From the cell containing the given text, extract its center point as [X, Y] coordinate. 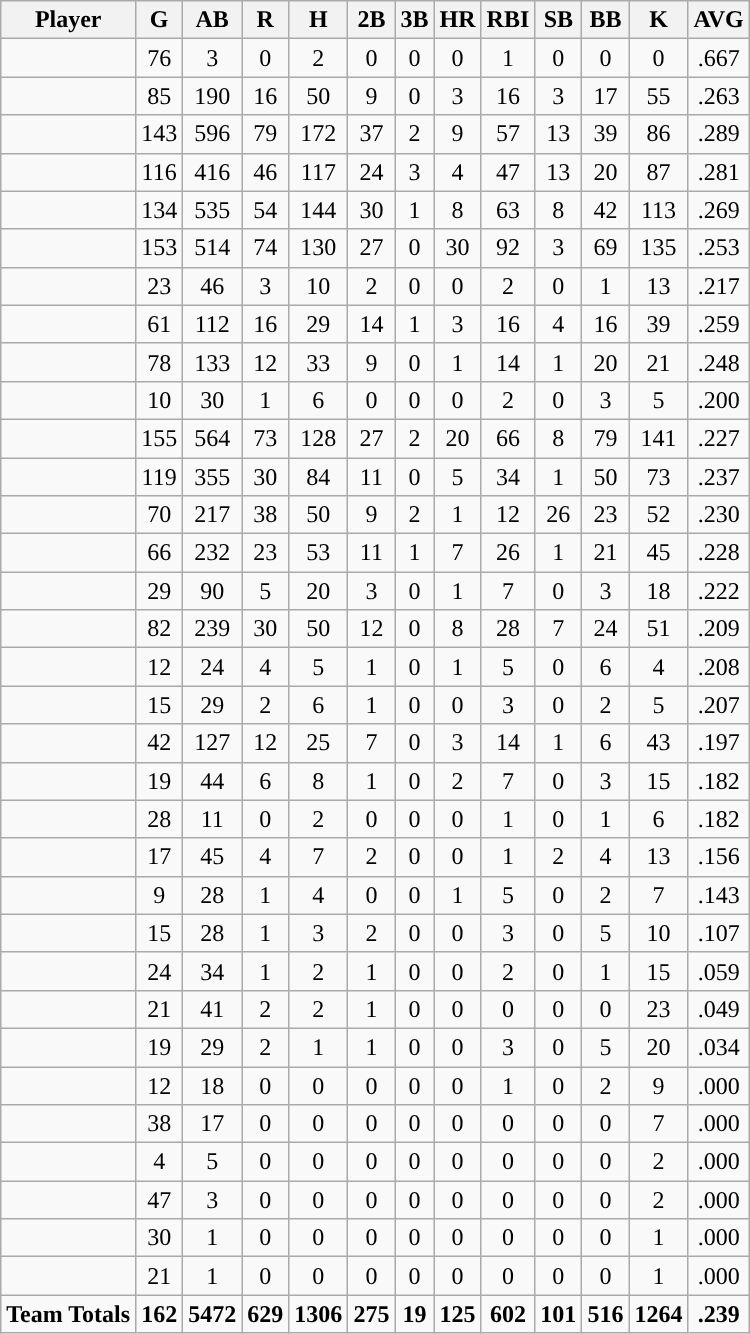
.156 [718, 857]
53 [318, 553]
130 [318, 248]
112 [212, 324]
.269 [718, 210]
.049 [718, 1009]
119 [160, 477]
82 [160, 629]
.239 [718, 1314]
55 [658, 96]
116 [160, 172]
.227 [718, 438]
.208 [718, 667]
596 [212, 134]
H [318, 20]
5472 [212, 1314]
61 [160, 324]
113 [658, 210]
355 [212, 477]
.107 [718, 933]
3B [414, 20]
.230 [718, 515]
190 [212, 96]
275 [372, 1314]
629 [266, 1314]
.259 [718, 324]
162 [160, 1314]
.209 [718, 629]
564 [212, 438]
37 [372, 134]
.143 [718, 895]
535 [212, 210]
HR [458, 20]
1306 [318, 1314]
1264 [658, 1314]
41 [212, 1009]
84 [318, 477]
101 [558, 1314]
.237 [718, 477]
SB [558, 20]
76 [160, 58]
Team Totals [68, 1314]
.228 [718, 553]
153 [160, 248]
.263 [718, 96]
143 [160, 134]
416 [212, 172]
92 [508, 248]
125 [458, 1314]
63 [508, 210]
44 [212, 781]
.289 [718, 134]
.217 [718, 286]
.197 [718, 743]
155 [160, 438]
BB [606, 20]
43 [658, 743]
74 [266, 248]
.248 [718, 362]
70 [160, 515]
133 [212, 362]
25 [318, 743]
.281 [718, 172]
2B [372, 20]
54 [266, 210]
117 [318, 172]
78 [160, 362]
57 [508, 134]
232 [212, 553]
.034 [718, 1047]
.059 [718, 971]
51 [658, 629]
90 [212, 591]
602 [508, 1314]
G [160, 20]
172 [318, 134]
.253 [718, 248]
AB [212, 20]
69 [606, 248]
86 [658, 134]
87 [658, 172]
144 [318, 210]
134 [160, 210]
239 [212, 629]
.667 [718, 58]
.222 [718, 591]
217 [212, 515]
141 [658, 438]
516 [606, 1314]
85 [160, 96]
52 [658, 515]
RBI [508, 20]
135 [658, 248]
514 [212, 248]
K [658, 20]
33 [318, 362]
AVG [718, 20]
127 [212, 743]
.207 [718, 705]
128 [318, 438]
Player [68, 20]
.200 [718, 400]
R [266, 20]
